Provide the (X, Y) coordinate of the cell's center where the given text is located.  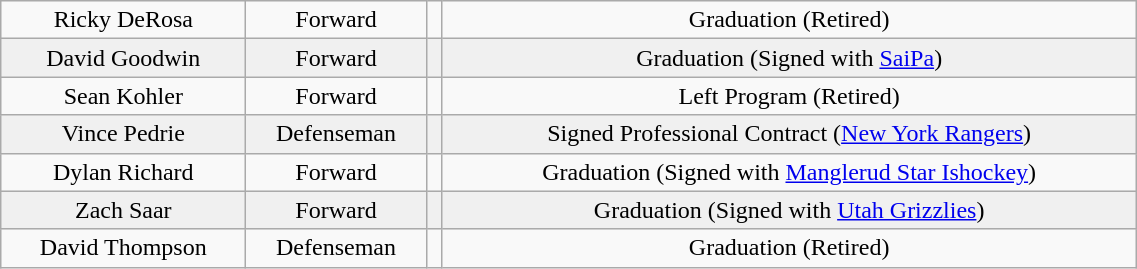
Graduation (Signed with SaiPa) (788, 58)
Vince Pedrie (124, 134)
Graduation (Signed with Manglerud Star Ishockey) (788, 172)
Graduation (Signed with Utah Grizzlies) (788, 210)
Sean Kohler (124, 96)
Signed Professional Contract (New York Rangers) (788, 134)
Ricky DeRosa (124, 20)
Zach Saar (124, 210)
Dylan Richard (124, 172)
Left Program (Retired) (788, 96)
David Goodwin (124, 58)
David Thompson (124, 248)
